Scan for the cell matching the given text and deliver its [X, Y] coordinate at center. 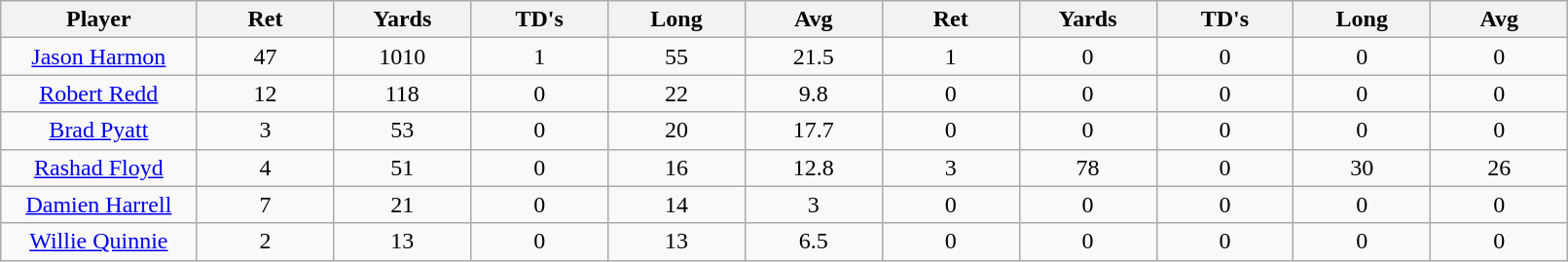
51 [403, 168]
14 [677, 205]
Damien Harrell [99, 205]
16 [677, 168]
20 [677, 131]
21.5 [814, 56]
1010 [403, 56]
22 [677, 94]
12 [265, 94]
Rashad Floyd [99, 168]
Jason Harmon [99, 56]
Robert Redd [99, 94]
4 [265, 168]
26 [1499, 168]
55 [677, 56]
78 [1088, 168]
2 [265, 242]
47 [265, 56]
118 [403, 94]
9.8 [814, 94]
30 [1363, 168]
Player [99, 19]
6.5 [814, 242]
53 [403, 131]
7 [265, 205]
12.8 [814, 168]
21 [403, 205]
17.7 [814, 131]
Brad Pyatt [99, 131]
Willie Quinnie [99, 242]
